Extract the (X, Y) coordinate from the center of the cell holding the provided text.  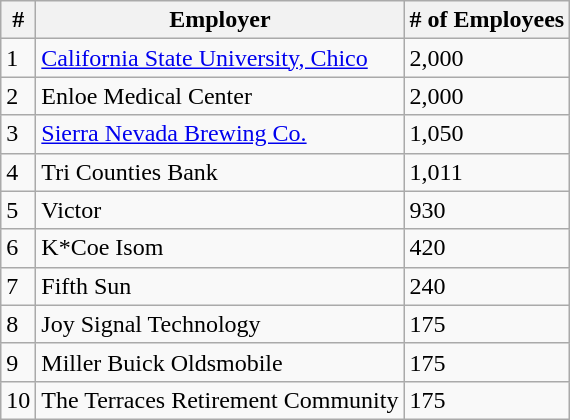
Tri Counties Bank (220, 172)
240 (487, 286)
1,050 (487, 134)
8 (18, 324)
3 (18, 134)
930 (487, 210)
4 (18, 172)
California State University, Chico (220, 58)
1,011 (487, 172)
Miller Buick Oldsmobile (220, 362)
# of Employees (487, 20)
Enloe Medical Center (220, 96)
10 (18, 400)
# (18, 20)
Fifth Sun (220, 286)
K*Coe Isom (220, 248)
6 (18, 248)
1 (18, 58)
Joy Signal Technology (220, 324)
Sierra Nevada Brewing Co. (220, 134)
2 (18, 96)
The Terraces Retirement Community (220, 400)
Victor (220, 210)
420 (487, 248)
7 (18, 286)
Employer (220, 20)
5 (18, 210)
9 (18, 362)
